Capture the cell that displays the provided text and extract its [X, Y] central coordinate. 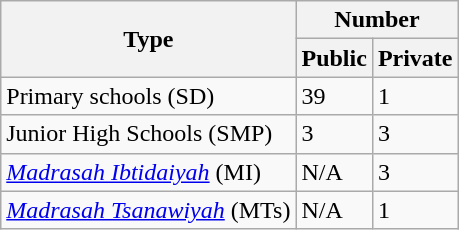
Madrasah Tsanawiyah (MTs) [148, 210]
Private [415, 58]
39 [334, 96]
Madrasah Ibtidaiyah (MI) [148, 172]
Number [377, 20]
Public [334, 58]
Junior High Schools (SMP) [148, 134]
Primary schools (SD) [148, 96]
Type [148, 39]
